Return (x, y) of the center of cell containing provided text 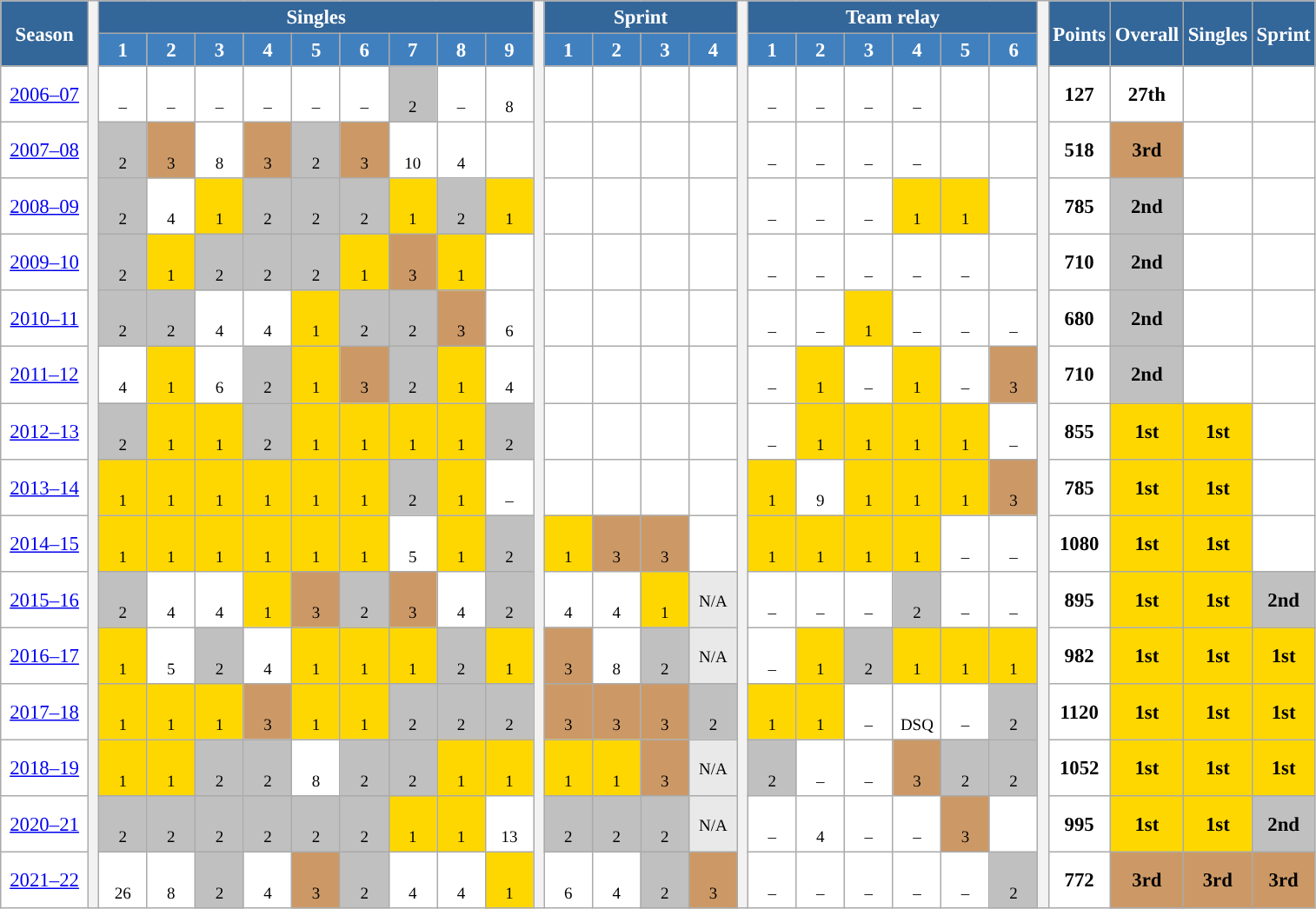
127 (1080, 94)
7 (413, 50)
10 (413, 151)
680 (1080, 318)
2009–10 (45, 262)
DSQ (917, 713)
2006–07 (45, 94)
2020–21 (45, 824)
2016–17 (45, 655)
1052 (1080, 768)
2014–15 (45, 544)
1080 (1080, 544)
2013–14 (45, 487)
995 (1080, 824)
2021–22 (45, 879)
2015–16 (45, 600)
1120 (1080, 713)
2018–19 (45, 768)
Overall (1147, 33)
2008–09 (45, 207)
2007–08 (45, 151)
895 (1080, 600)
2012–13 (45, 431)
Season (45, 33)
26 (123, 879)
27th (1147, 94)
772 (1080, 879)
982 (1080, 655)
855 (1080, 431)
518 (1080, 151)
13 (509, 824)
Points (1080, 33)
2011–12 (45, 375)
Team relay (893, 17)
2017–18 (45, 713)
2010–11 (45, 318)
